From the cell containing the given text, extract its center point as [x, y] coordinate. 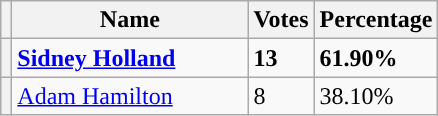
Percentage [376, 20]
38.10% [376, 96]
8 [281, 96]
61.90% [376, 58]
Name [130, 20]
Adam Hamilton [130, 96]
13 [281, 58]
Votes [281, 20]
Sidney Holland [130, 58]
